Extract the [x, y] coordinate from the center of the cell holding the provided text.  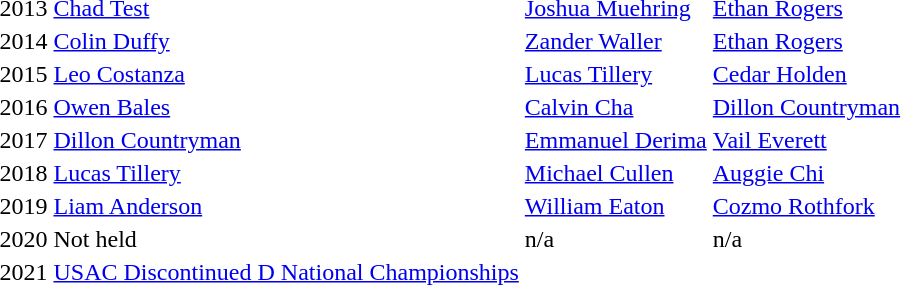
Colin Duffy [286, 41]
Auggie Chi [806, 173]
Owen Bales [286, 107]
Calvin Cha [616, 107]
Not held [286, 239]
Vail Everett [806, 140]
William Eaton [616, 206]
Michael Cullen [616, 173]
Cozmo Rothfork [806, 206]
Cedar Holden [806, 74]
Emmanuel Derima [616, 140]
Leo Costanza [286, 74]
Liam Anderson [286, 206]
Ethan Rogers [806, 41]
Zander Waller [616, 41]
